Extract the [x, y] coordinate from the center of the cell holding the provided text.  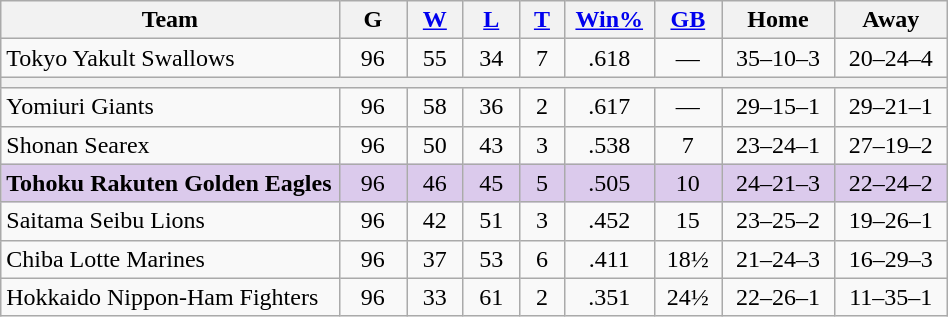
.618 [609, 58]
21–24–3 [778, 259]
24½ [688, 297]
.538 [609, 145]
42 [435, 221]
Team [170, 20]
15 [688, 221]
43 [491, 145]
G [373, 20]
11–35–1 [890, 297]
Home [778, 20]
29–15–1 [778, 107]
Chiba Lotte Marines [170, 259]
.505 [609, 183]
58 [435, 107]
Yomiuri Giants [170, 107]
W [435, 20]
10 [688, 183]
46 [435, 183]
55 [435, 58]
Saitama Seibu Lions [170, 221]
20–24–4 [890, 58]
53 [491, 259]
33 [435, 297]
Shonan Searex [170, 145]
Away [890, 20]
22–24–2 [890, 183]
36 [491, 107]
16–29–3 [890, 259]
Hokkaido Nippon-Ham Fighters [170, 297]
19–26–1 [890, 221]
22–26–1 [778, 297]
Tokyo Yakult Swallows [170, 58]
51 [491, 221]
61 [491, 297]
GB [688, 20]
18½ [688, 259]
37 [435, 259]
24–21–3 [778, 183]
L [491, 20]
.617 [609, 107]
.351 [609, 297]
29–21–1 [890, 107]
23–25–2 [778, 221]
.452 [609, 221]
50 [435, 145]
Tohoku Rakuten Golden Eagles [170, 183]
.411 [609, 259]
35–10–3 [778, 58]
23–24–1 [778, 145]
27–19–2 [890, 145]
Win% [609, 20]
34 [491, 58]
6 [542, 259]
5 [542, 183]
T [542, 20]
45 [491, 183]
